Pinpoint the cell where the given text exists, returning its [x, y] midpoint coordinate. 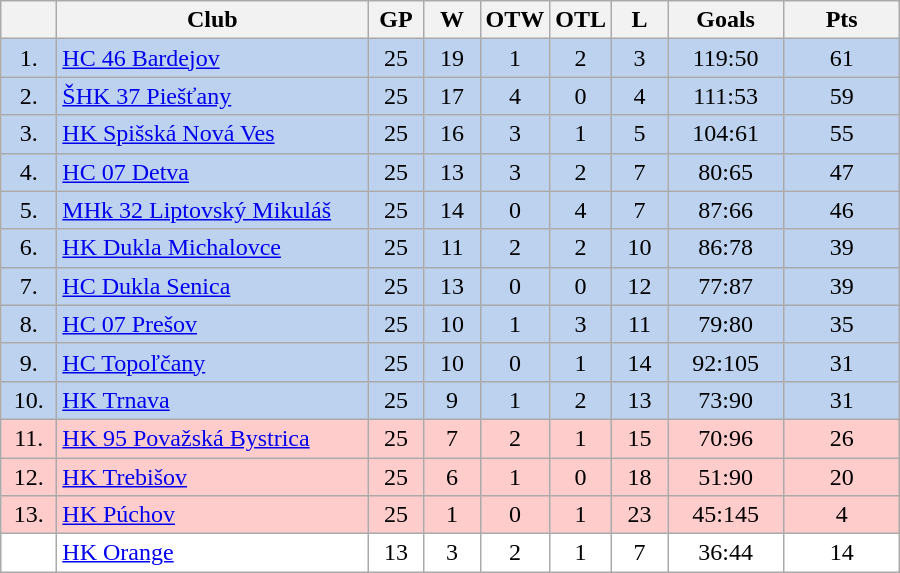
1. [29, 58]
18 [640, 477]
86:78 [726, 248]
77:87 [726, 286]
HC 07 Detva [212, 172]
61 [842, 58]
3. [29, 134]
W [452, 20]
4. [29, 172]
HC Dukla Senica [212, 286]
ŠHK 37 Piešťany [212, 96]
35 [842, 324]
12 [640, 286]
HK Trebišov [212, 477]
79:80 [726, 324]
L [640, 20]
HK Trnava [212, 400]
47 [842, 172]
80:65 [726, 172]
73:90 [726, 400]
Club [212, 20]
2. [29, 96]
HC Topoľčany [212, 362]
HC 46 Bardejov [212, 58]
HC 07 Prešov [212, 324]
HK Orange [212, 553]
13. [29, 515]
HK Spišská Nová Ves [212, 134]
36:44 [726, 553]
7. [29, 286]
55 [842, 134]
70:96 [726, 438]
111:53 [726, 96]
Pts [842, 20]
5. [29, 210]
26 [842, 438]
6. [29, 248]
17 [452, 96]
59 [842, 96]
OTW [515, 20]
HK Púchov [212, 515]
OTL [581, 20]
104:61 [726, 134]
92:105 [726, 362]
9 [452, 400]
8. [29, 324]
119:50 [726, 58]
HK Dukla Michalovce [212, 248]
23 [640, 515]
16 [452, 134]
51:90 [726, 477]
9. [29, 362]
5 [640, 134]
11. [29, 438]
GP [396, 20]
19 [452, 58]
12. [29, 477]
Goals [726, 20]
MHk 32 Liptovský Mikuláš [212, 210]
20 [842, 477]
10. [29, 400]
15 [640, 438]
46 [842, 210]
45:145 [726, 515]
87:66 [726, 210]
HK 95 Považská Bystrica [212, 438]
6 [452, 477]
